Find where the given text appears and provide that cell's center as (x, y) coordinate. 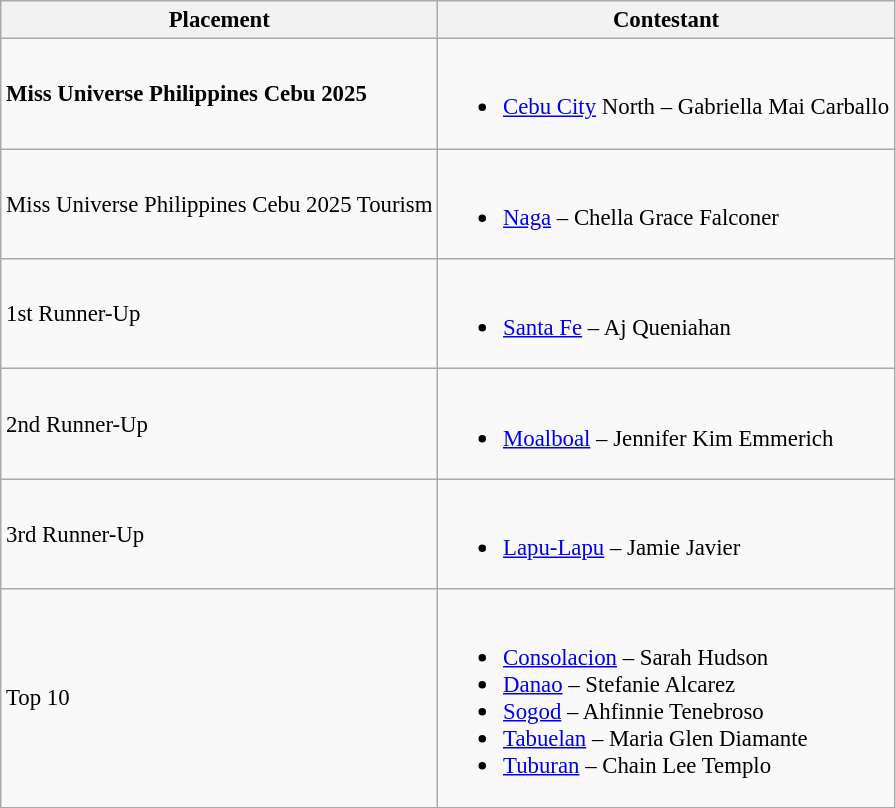
Contestant (666, 20)
Miss Universe Philippines Cebu 2025 Tourism (220, 204)
2nd Runner-Up (220, 424)
Santa Fe – Aj Queniahan (666, 314)
Moalboal – Jennifer Kim Emmerich (666, 424)
Top 10 (220, 698)
3rd Runner-Up (220, 534)
Miss Universe Philippines Cebu 2025 (220, 94)
Lapu-Lapu – Jamie Javier (666, 534)
Consolacion – Sarah HudsonDanao – Stefanie AlcarezSogod – Ahfinnie TenebrosoTabuelan – Maria Glen DiamanteTuburan – Chain Lee Templo (666, 698)
Cebu City North – Gabriella Mai Carballo (666, 94)
Placement (220, 20)
Naga – Chella Grace Falconer (666, 204)
1st Runner-Up (220, 314)
